Pinpoint the cell where the given text exists, returning its (x, y) midpoint coordinate. 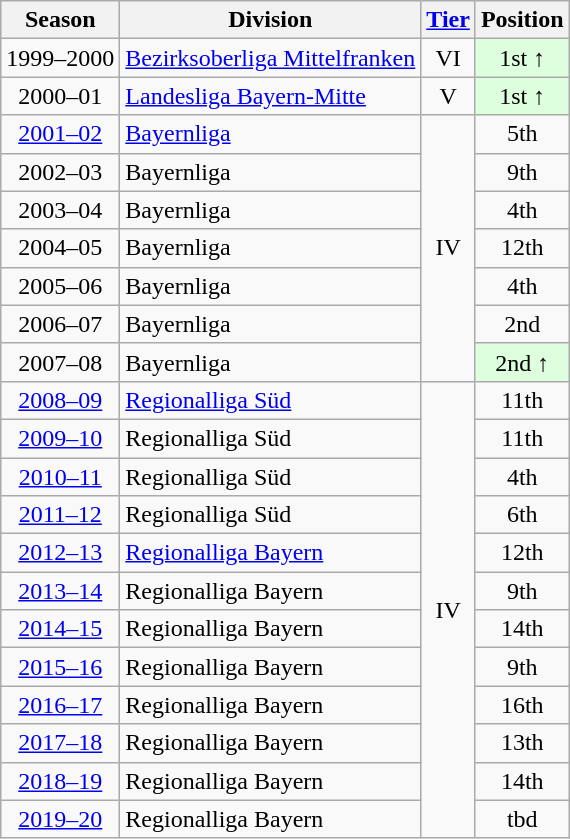
Position (522, 20)
Division (270, 20)
Bezirksoberliga Mittelfranken (270, 58)
13th (522, 743)
2004–05 (60, 248)
2009–10 (60, 438)
1999–2000 (60, 58)
Tier (448, 20)
2008–09 (60, 400)
2000–01 (60, 96)
2013–14 (60, 591)
2002–03 (60, 172)
2010–11 (60, 477)
2012–13 (60, 553)
16th (522, 705)
5th (522, 134)
2016–17 (60, 705)
2014–15 (60, 629)
Landesliga Bayern-Mitte (270, 96)
2019–20 (60, 819)
2017–18 (60, 743)
6th (522, 515)
V (448, 96)
VI (448, 58)
2005–06 (60, 286)
2007–08 (60, 362)
tbd (522, 819)
2nd ↑ (522, 362)
2006–07 (60, 324)
Season (60, 20)
2001–02 (60, 134)
2011–12 (60, 515)
2nd (522, 324)
2015–16 (60, 667)
2018–19 (60, 781)
2003–04 (60, 210)
